Extract the [x, y] coordinate from the center of the cell holding the provided text.  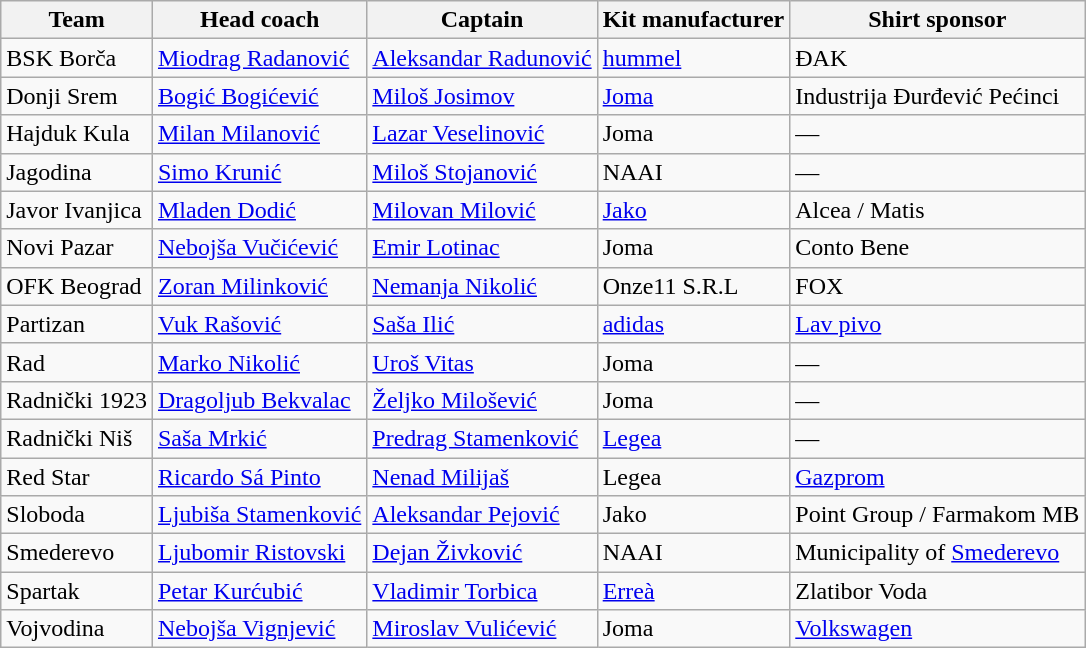
Ricardo Sá Pinto [259, 477]
Industrija Đurđević Pećinci [938, 96]
Bogić Bogićević [259, 96]
Municipality of Smederevo [938, 553]
Dejan Živković [482, 553]
Milan Milanović [259, 134]
Red Star [77, 477]
Onze11 S.R.L [694, 286]
Sloboda [77, 515]
Vladimir Torbica [482, 591]
Miroslav Vulićević [482, 629]
Ljubomir Ristovski [259, 553]
Hajduk Kula [77, 134]
Lav pivo [938, 324]
Point Group / Farmakom MB [938, 515]
Miodrag Radanović [259, 58]
Saša Mrkić [259, 438]
Vuk Rašović [259, 324]
Nebojša Vignjević [259, 629]
Head coach [259, 20]
Nenad Milijaš [482, 477]
Aleksandar Radunović [482, 58]
ĐAK [938, 58]
Miloš Josimov [482, 96]
Marko Nikolić [259, 362]
BSK Borča [77, 58]
Captain [482, 20]
Radnički Niš [77, 438]
Ljubiša Stamenković [259, 515]
FOX [938, 286]
Vojvodina [77, 629]
Erreà [694, 591]
Predrag Stamenković [482, 438]
Simo Krunić [259, 172]
Novi Pazar [77, 248]
Conto Bene [938, 248]
Mladen Dodić [259, 210]
Javor Ivanjica [77, 210]
Petar Kurćubić [259, 591]
Milovan Milović [482, 210]
Radnički 1923 [77, 400]
Partizan [77, 324]
Team [77, 20]
Zoran Milinković [259, 286]
Miloš Stojanović [482, 172]
Gazprom [938, 477]
Aleksandar Pejović [482, 515]
Smederevo [77, 553]
Rad [77, 362]
Emir Lotinac [482, 248]
Saša Ilić [482, 324]
Uroš Vitas [482, 362]
Lazar Veselinović [482, 134]
Volkswagen [938, 629]
hummel [694, 58]
Shirt sponsor [938, 20]
Dragoljub Bekvalac [259, 400]
Alcea / Matis [938, 210]
Kit manufacturer [694, 20]
Željko Milošević [482, 400]
Zlatibor Voda [938, 591]
Donji Srem [77, 96]
Spartak [77, 591]
adidas [694, 324]
Nemanja Nikolić [482, 286]
Jagodina [77, 172]
Nebojša Vučićević [259, 248]
OFK Beograd [77, 286]
